For the text-containing cell, return its midpoint in [X, Y] coordinate format. 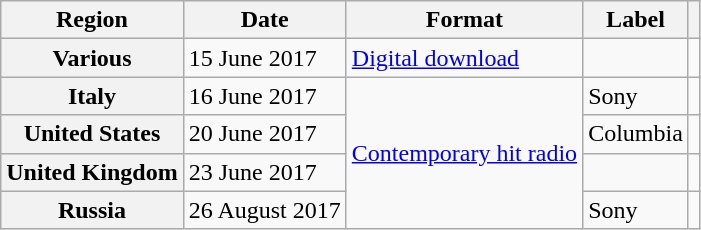
Columbia [636, 134]
United States [92, 134]
United Kingdom [92, 172]
Label [636, 20]
Date [264, 20]
Format [464, 20]
Digital download [464, 58]
16 June 2017 [264, 96]
Russia [92, 210]
26 August 2017 [264, 210]
20 June 2017 [264, 134]
Region [92, 20]
15 June 2017 [264, 58]
Italy [92, 96]
23 June 2017 [264, 172]
Various [92, 58]
Contemporary hit radio [464, 153]
